Return (X, Y) of the center of cell containing provided text 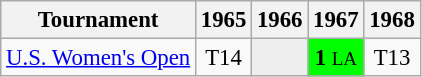
1967 (336, 20)
1966 (280, 20)
Tournament (98, 20)
1 LA (336, 58)
1968 (392, 20)
1965 (223, 20)
T14 (223, 58)
T13 (392, 58)
U.S. Women's Open (98, 58)
